Find where the given text appears and provide that cell's center as (x, y) coordinate. 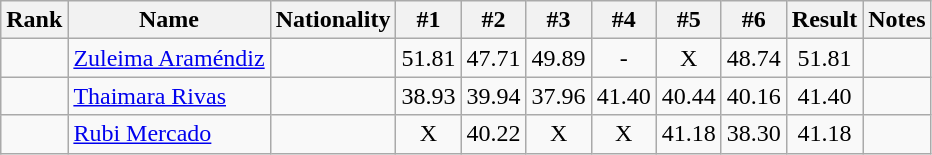
#6 (754, 20)
49.89 (558, 58)
Name (169, 20)
Zuleima Araméndiz (169, 58)
#5 (688, 20)
#1 (428, 20)
Rank (34, 20)
Thaimara Rivas (169, 96)
39.94 (494, 96)
Result (824, 20)
38.30 (754, 134)
40.16 (754, 96)
38.93 (428, 96)
37.96 (558, 96)
#4 (624, 20)
#2 (494, 20)
47.71 (494, 58)
- (624, 58)
40.22 (494, 134)
48.74 (754, 58)
40.44 (688, 96)
Nationality (333, 20)
#3 (558, 20)
Rubi Mercado (169, 134)
Notes (897, 20)
